Return the (X, Y) coordinate for the center point of the cell that contains the specified text.  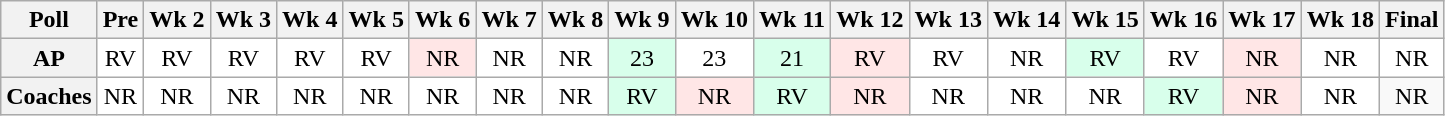
Wk 6 (442, 20)
Wk 14 (1026, 20)
Wk 8 (575, 20)
AP (49, 58)
Wk 5 (376, 20)
Poll (49, 20)
Wk 10 (714, 20)
Wk 9 (642, 20)
Wk 12 (870, 20)
Wk 11 (792, 20)
Wk 17 (1262, 20)
Wk 2 (177, 20)
Wk 13 (948, 20)
21 (792, 58)
Coaches (49, 96)
Wk 3 (243, 20)
Wk 15 (1105, 20)
Pre (120, 20)
Wk 18 (1340, 20)
Wk 7 (509, 20)
Final (1412, 20)
Wk 16 (1183, 20)
Wk 4 (310, 20)
